Extract the [x, y] coordinate from the center of the cell holding the provided text.  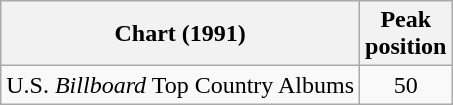
50 [406, 85]
Peakposition [406, 34]
U.S. Billboard Top Country Albums [180, 85]
Chart (1991) [180, 34]
